Return the (x, y) coordinate for the center point of the cell that contains the specified text.  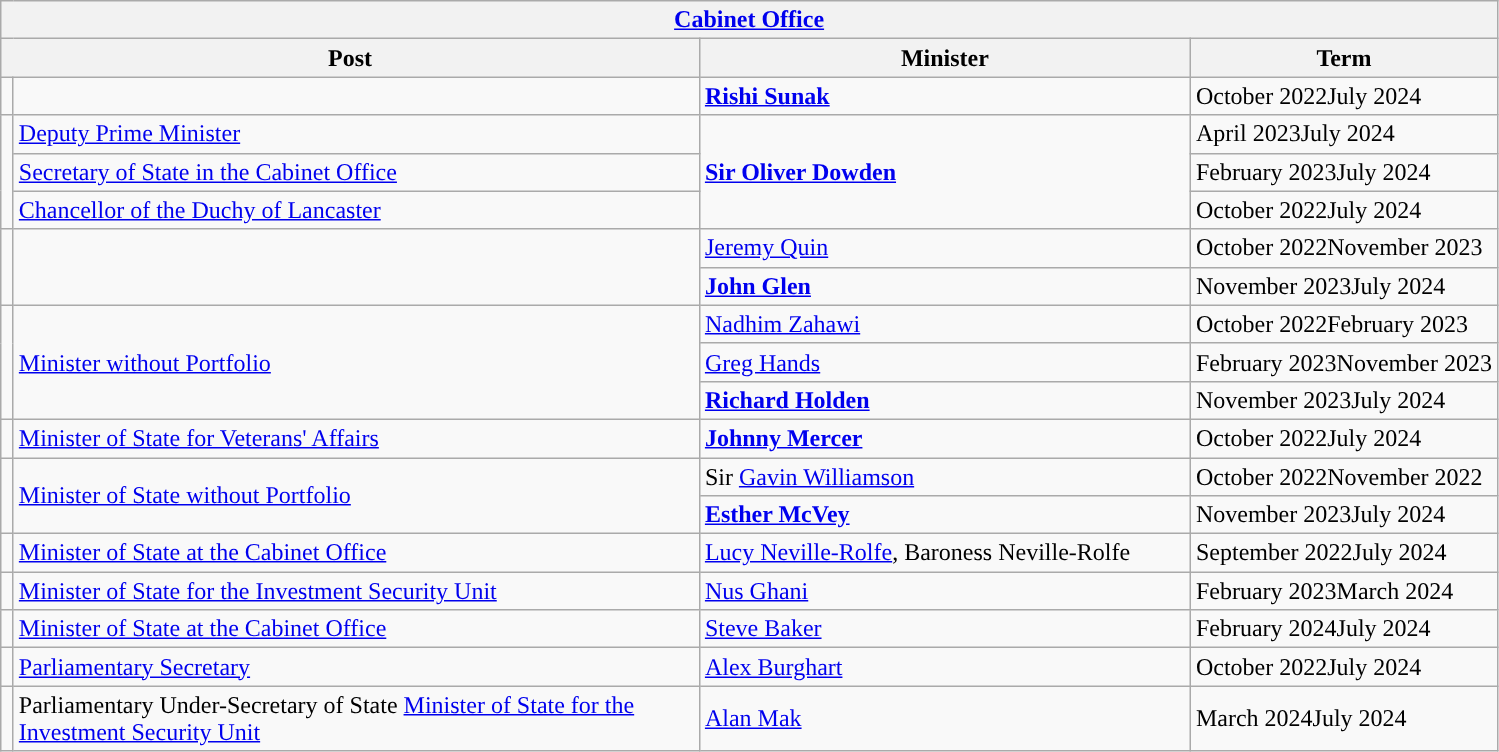
Secretary of State in the Cabinet Office (356, 172)
October 2022November 2022 (1344, 477)
Cabinet Office (750, 20)
February 2023November 2023 (1344, 362)
Johnny Mercer (944, 438)
Alan Mak (944, 718)
Sir Gavin Williamson (944, 477)
September 2022July 2024 (1344, 553)
October 2022February 2023 (1344, 324)
Minister without Portfolio (356, 362)
Rishi Sunak (944, 96)
February 2024July 2024 (1344, 629)
February 2023July 2024 (1344, 172)
Lucy Neville-Rolfe, Baroness Neville-Rolfe (944, 553)
John Glen (944, 286)
Parliamentary Under-Secretary of State Minister of State for the Investment Security Unit (356, 718)
Esther McVey (944, 515)
Deputy Prime Minister (356, 134)
February 2023March 2024 (1344, 591)
Term (1344, 58)
Minister of State for Veterans' Affairs (356, 438)
Minister of State without Portfolio (356, 496)
March 2024July 2024 (1344, 718)
Greg Hands (944, 362)
Nus Ghani (944, 591)
Minister of State for the Investment Security Unit (356, 591)
Nadhim Zahawi (944, 324)
Jeremy Quin (944, 248)
Post (350, 58)
Minister (944, 58)
Richard Holden (944, 400)
Sir Oliver Dowden (944, 172)
Steve Baker (944, 629)
October 2022November 2023 (1344, 248)
Parliamentary Secretary (356, 667)
Alex Burghart (944, 667)
April 2023July 2024 (1344, 134)
Chancellor of the Duchy of Lancaster (356, 210)
